For the text-containing cell, return its midpoint in (X, Y) coordinate format. 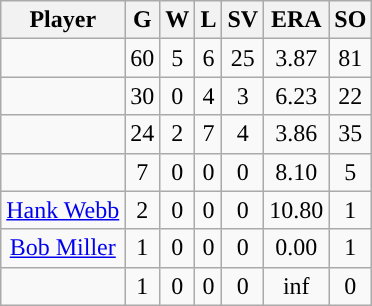
L (208, 20)
25 (243, 58)
SO (350, 20)
Player (63, 20)
SV (243, 20)
10.80 (296, 210)
inf (296, 286)
6 (208, 58)
G (142, 20)
3.86 (296, 134)
ERA (296, 20)
60 (142, 58)
8.10 (296, 172)
24 (142, 134)
6.23 (296, 96)
W (178, 20)
22 (350, 96)
35 (350, 134)
81 (350, 58)
Hank Webb (63, 210)
30 (142, 96)
3.87 (296, 58)
0.00 (296, 248)
Bob Miller (63, 248)
3 (243, 96)
